Output the (x, y) coordinate of the center of the cell containing the given text.  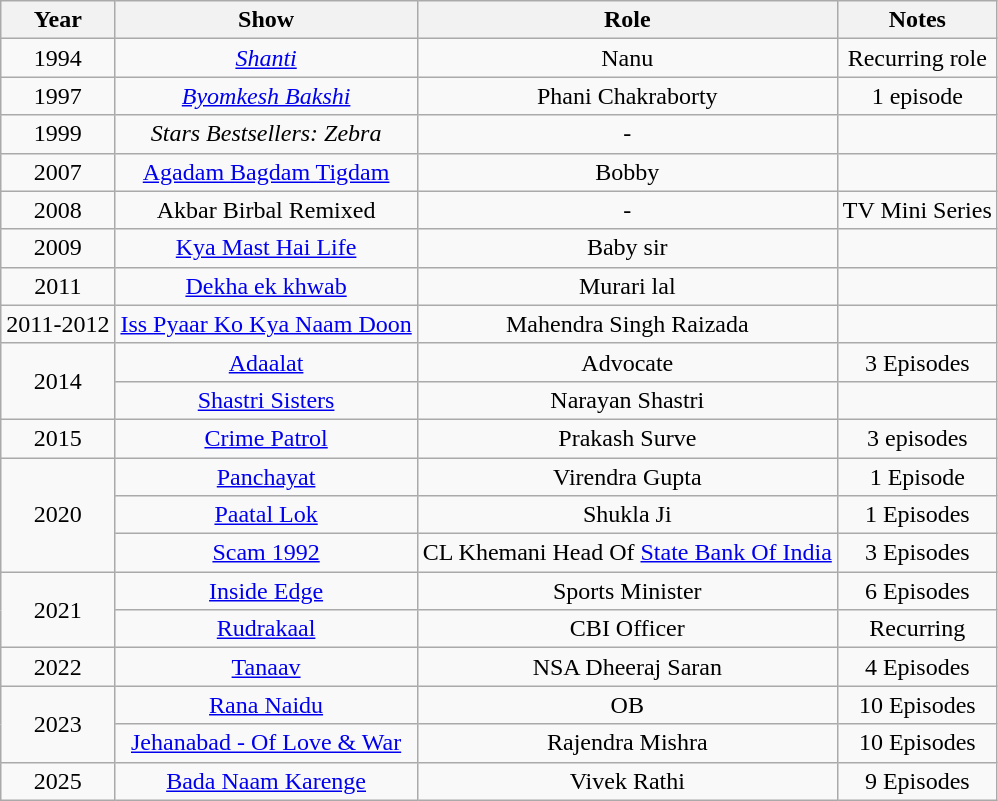
Vivek Rathi (627, 781)
2011-2012 (58, 324)
4 Episodes (917, 667)
Tanaav (266, 667)
Paatal Lok (266, 515)
Prakash Surve (627, 438)
Virendra Gupta (627, 477)
Mahendra Singh Raizada (627, 324)
9 Episodes (917, 781)
Nanu (627, 58)
2015 (58, 438)
Adaalat (266, 362)
Murari lal (627, 286)
Notes (917, 20)
Kya Mast Hai Life (266, 248)
2023 (58, 724)
Inside Edge (266, 591)
NSA Dheeraj Saran (627, 667)
Jehanabad - Of Love & War (266, 743)
Crime Patrol (266, 438)
Rudrakaal (266, 629)
CBI Officer (627, 629)
OB (627, 705)
Byomkesh Bakshi (266, 96)
Role (627, 20)
6 Episodes (917, 591)
1997 (58, 96)
Rajendra Mishra (627, 743)
Sports Minister (627, 591)
2011 (58, 286)
Shanti (266, 58)
Baby sir (627, 248)
Advocate (627, 362)
Narayan Shastri (627, 400)
Recurring (917, 629)
Bobby (627, 172)
2025 (58, 781)
2021 (58, 610)
Stars Bestsellers: Zebra (266, 134)
2009 (58, 248)
Shukla Ji (627, 515)
2008 (58, 210)
Iss Pyaar Ko Kya Naam Doon (266, 324)
2014 (58, 381)
Scam 1992 (266, 553)
Bada Naam Karenge (266, 781)
Panchayat (266, 477)
Rana Naidu (266, 705)
CL Khemani Head Of State Bank Of India (627, 553)
3 episodes (917, 438)
Show (266, 20)
1 Episodes (917, 515)
Dekha ek khwab (266, 286)
Agadam Bagdam Tigdam (266, 172)
1 episode (917, 96)
1 Episode (917, 477)
Year (58, 20)
Recurring role (917, 58)
Akbar Birbal Remixed (266, 210)
Shastri Sisters (266, 400)
1994 (58, 58)
Phani Chakraborty (627, 96)
2007 (58, 172)
2022 (58, 667)
1999 (58, 134)
2020 (58, 515)
TV Mini Series (917, 210)
